Pinpoint the cell where the given text exists, returning its (x, y) midpoint coordinate. 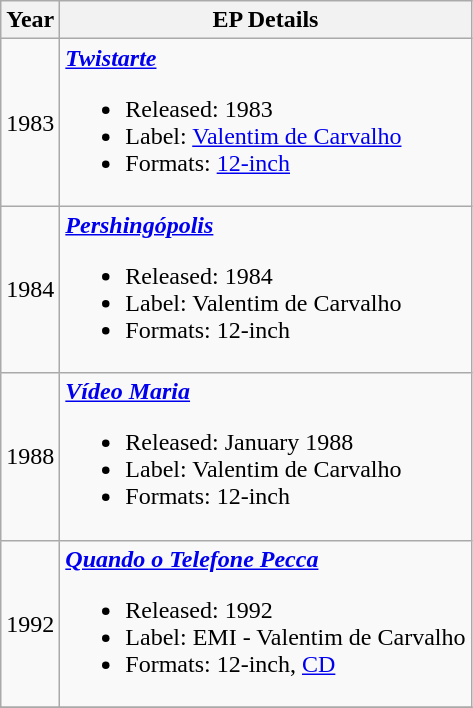
TwistarteReleased: 1983Label: Valentim de CarvalhoFormats: 12-inch (266, 122)
1988 (30, 456)
1983 (30, 122)
Year (30, 20)
1984 (30, 290)
PershingópolisReleased: 1984Label: Valentim de CarvalhoFormats: 12-inch (266, 290)
Vídeo MariaReleased: January 1988Label: Valentim de CarvalhoFormats: 12-inch (266, 456)
1992 (30, 624)
EP Details (266, 20)
Quando o Telefone PeccaReleased: 1992Label: EMI - Valentim de CarvalhoFormats: 12-inch, CD (266, 624)
